Provide the [x, y] coordinate of the cell's center where the given text is located.  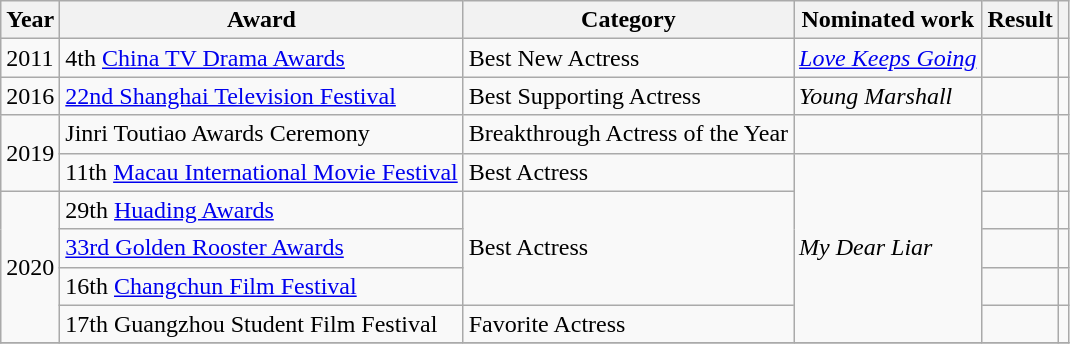
Favorite Actress [628, 324]
2011 [30, 58]
Best Supporting Actress [628, 96]
22nd Shanghai Television Festival [262, 96]
16th Changchun Film Festival [262, 286]
Award [262, 20]
Breakthrough Actress of the Year [628, 134]
11th Macau International Movie Festival [262, 172]
Category [628, 20]
2016 [30, 96]
Jinri Toutiao Awards Ceremony [262, 134]
My Dear Liar [888, 248]
29th Huading Awards [262, 210]
Year [30, 20]
33rd Golden Rooster Awards [262, 248]
Best New Actress [628, 58]
Young Marshall [888, 96]
17th Guangzhou Student Film Festival [262, 324]
4th China TV Drama Awards [262, 58]
Nominated work [888, 20]
Love Keeps Going [888, 58]
2020 [30, 267]
2019 [30, 153]
Result [1020, 20]
